Output the (X, Y) coordinate of the center of the cell containing the given text.  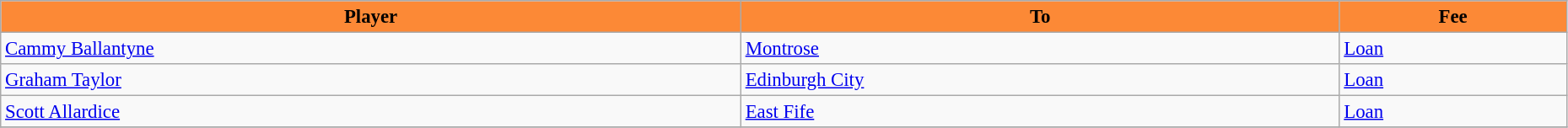
Montrose (1040, 49)
Graham Taylor (371, 80)
Cammy Ballantyne (371, 49)
Player (371, 17)
Scott Allardice (371, 112)
East Fife (1040, 112)
Edinburgh City (1040, 80)
To (1040, 17)
Fee (1452, 17)
